Locate the cell with the specified text and output its [X, Y] center coordinate. 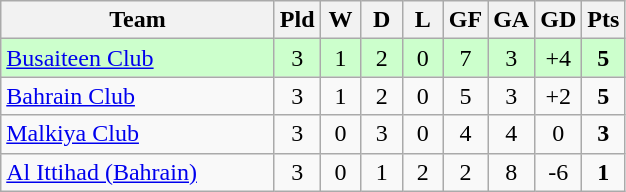
Al Ittihad (Bahrain) [138, 172]
+2 [558, 96]
W [340, 20]
D [382, 20]
8 [512, 172]
7 [465, 58]
Team [138, 20]
L [422, 20]
+4 [558, 58]
Busaiteen Club [138, 58]
-6 [558, 172]
Bahrain Club [138, 96]
Malkiya Club [138, 134]
Pld [297, 20]
Pts [604, 20]
GA [512, 20]
GD [558, 20]
GF [465, 20]
